Detect which cell encompasses the target text, then output its [X, Y] center coordinate. 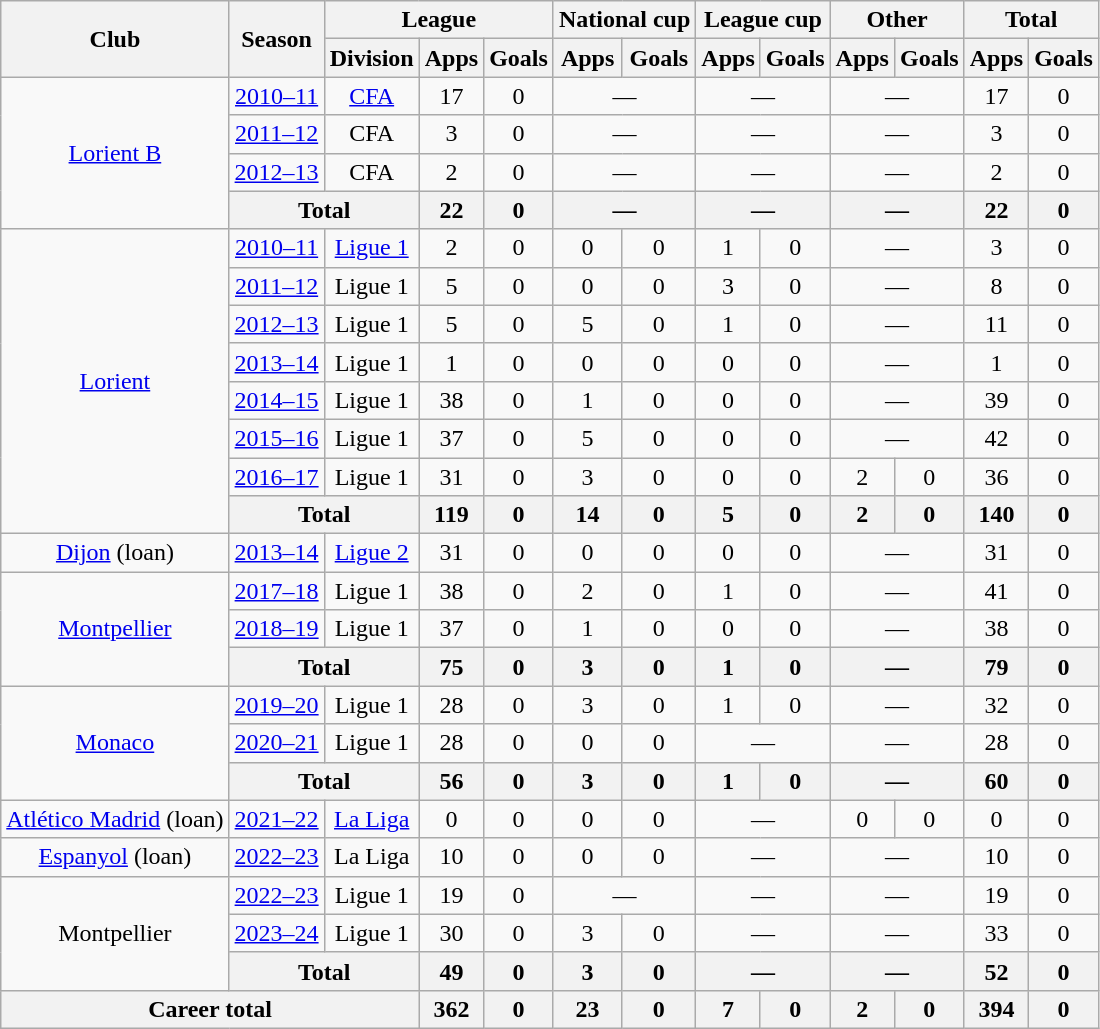
Season [276, 39]
2023–24 [276, 933]
2019–20 [276, 705]
23 [587, 1009]
30 [451, 933]
14 [587, 515]
52 [996, 971]
2016–17 [276, 477]
11 [996, 324]
119 [451, 515]
75 [451, 667]
49 [451, 971]
2014–15 [276, 400]
8 [996, 286]
140 [996, 515]
Lorient [115, 381]
League cup [763, 20]
79 [996, 667]
Career total [210, 1009]
Club [115, 39]
56 [451, 781]
42 [996, 438]
36 [996, 477]
2018–19 [276, 629]
Atlético Madrid (loan) [115, 819]
2021–22 [276, 819]
7 [728, 1009]
2015–16 [276, 438]
Espanyol (loan) [115, 857]
Division [372, 58]
60 [996, 781]
33 [996, 933]
41 [996, 591]
394 [996, 1009]
Lorient B [115, 153]
39 [996, 400]
362 [451, 1009]
Dijon (loan) [115, 553]
Monaco [115, 743]
2017–18 [276, 591]
League [438, 20]
Other [897, 20]
32 [996, 705]
National cup [624, 20]
Ligue 2 [372, 553]
2020–21 [276, 743]
